Extract the [x, y] coordinate from the center of the cell holding the provided text.  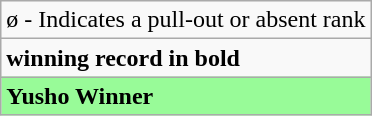
Yusho Winner [186, 96]
ø - Indicates a pull-out or absent rank [186, 20]
winning record in bold [186, 58]
